Capture the cell that displays the provided text and extract its [x, y] central coordinate. 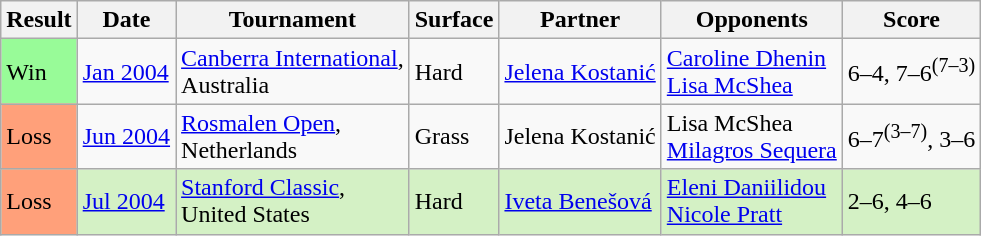
Opponents [752, 20]
Jun 2004 [126, 136]
Surface [454, 20]
Grass [454, 136]
Result [39, 20]
Partner [580, 20]
Jul 2004 [126, 202]
Lisa McShea Milagros Sequera [752, 136]
6–4, 7–6(7–3) [911, 72]
Tournament [293, 20]
Eleni Daniilidou Nicole Pratt [752, 202]
Canberra International, Australia [293, 72]
6–7(3–7), 3–6 [911, 136]
Win [39, 72]
Caroline Dhenin Lisa McShea [752, 72]
Score [911, 20]
Jan 2004 [126, 72]
Stanford Classic, United States [293, 202]
Iveta Benešová [580, 202]
Rosmalen Open, Netherlands [293, 136]
2–6, 4–6 [911, 202]
Date [126, 20]
